Find where the given text appears and provide that cell's center as [x, y] coordinate. 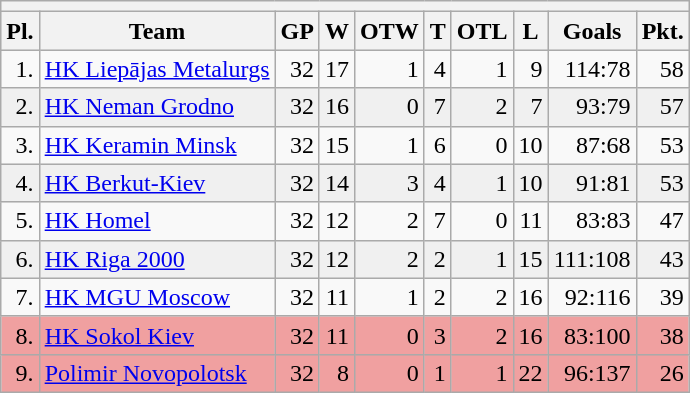
HK Neman Grodno [157, 107]
58 [662, 69]
5. [20, 221]
111:108 [592, 259]
43 [662, 259]
17 [336, 69]
W [336, 31]
HK Riga 2000 [157, 259]
9. [20, 373]
Goals [592, 31]
38 [662, 335]
22 [530, 373]
7. [20, 297]
HK MGU Moscow [157, 297]
Pl. [20, 31]
57 [662, 107]
HK Homel [157, 221]
83:83 [592, 221]
92:116 [592, 297]
8. [20, 335]
14 [336, 183]
Team [157, 31]
Polimir Novopolotsk [157, 373]
Pkt. [662, 31]
3. [20, 145]
47 [662, 221]
8 [336, 373]
2. [20, 107]
HK Berkut-Kiev [157, 183]
6 [438, 145]
T [438, 31]
HK Liepājas Metalurgs [157, 69]
HK Keramin Minsk [157, 145]
OTW [389, 31]
GP [297, 31]
114:78 [592, 69]
6. [20, 259]
4. [20, 183]
39 [662, 297]
L [530, 31]
OTL [482, 31]
9 [530, 69]
83:100 [592, 335]
93:79 [592, 107]
87:68 [592, 145]
91:81 [592, 183]
96:137 [592, 373]
1. [20, 69]
HK Sokol Kiev [157, 335]
26 [662, 373]
